For the text-containing cell, return its midpoint in (x, y) coordinate format. 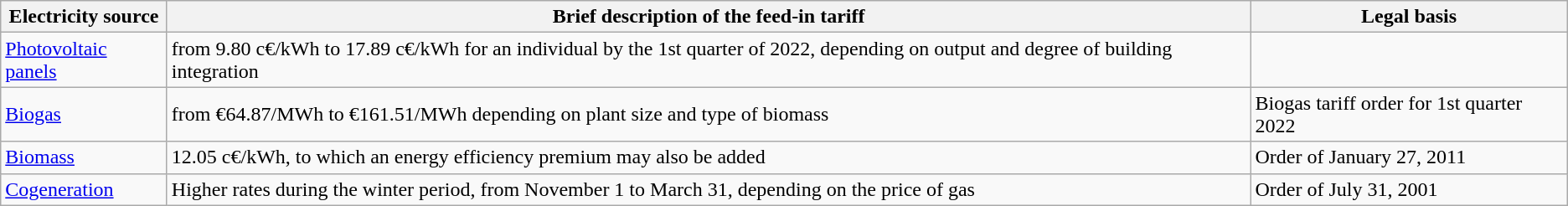
Biogas tariff order for 1st quarter 2022 (1409, 114)
Higher rates during the winter period, from November 1 to March 31, depending on the price of gas (709, 189)
from 9.80 c€/kWh to 17.89 c€/kWh for an individual by the 1st quarter of 2022, depending on output and degree of building integration (709, 60)
Order of July 31, 2001 (1409, 189)
Cogeneration (84, 189)
Biogas (84, 114)
Order of January 27, 2011 (1409, 157)
Electricity source (84, 17)
12.05 c€/kWh, to which an energy efficiency premium may also be added (709, 157)
Photovoltaic panels (84, 60)
Brief description of the feed-in tariff (709, 17)
Legal basis (1409, 17)
Biomass (84, 157)
from €64.87/MWh to €161.51/MWh depending on plant size and type of biomass (709, 114)
